Find where the given text appears and provide that cell's center as [X, Y] coordinate. 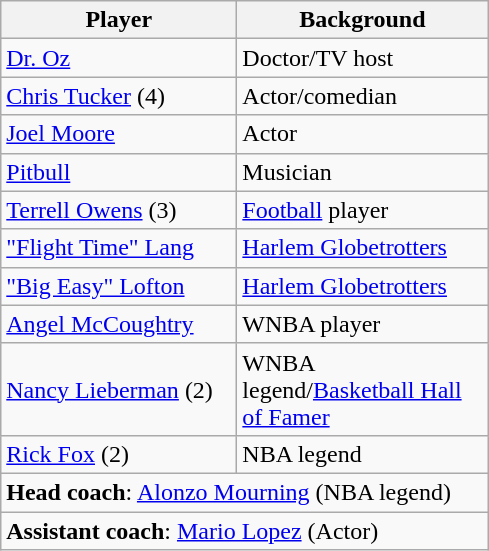
Doctor/TV host [362, 58]
"Flight Time" Lang [119, 248]
Actor/comedian [362, 96]
Pitbull [119, 172]
Chris Tucker (4) [119, 96]
Musician [362, 172]
WNBA legend/Basketball Hall of Famer [362, 389]
Joel Moore [119, 134]
Head coach: Alonzo Mourning (NBA legend) [244, 492]
Background [362, 20]
Angel McCoughtry [119, 324]
Actor [362, 134]
WNBA player [362, 324]
Assistant coach: Mario Lopez (Actor) [244, 531]
Rick Fox (2) [119, 454]
Dr. Oz [119, 58]
"Big Easy" Lofton [119, 286]
Nancy Lieberman (2) [119, 389]
Terrell Owens (3) [119, 210]
NBA legend [362, 454]
Football player [362, 210]
Player [119, 20]
